Pinpoint the cell where the given text exists, returning its (X, Y) midpoint coordinate. 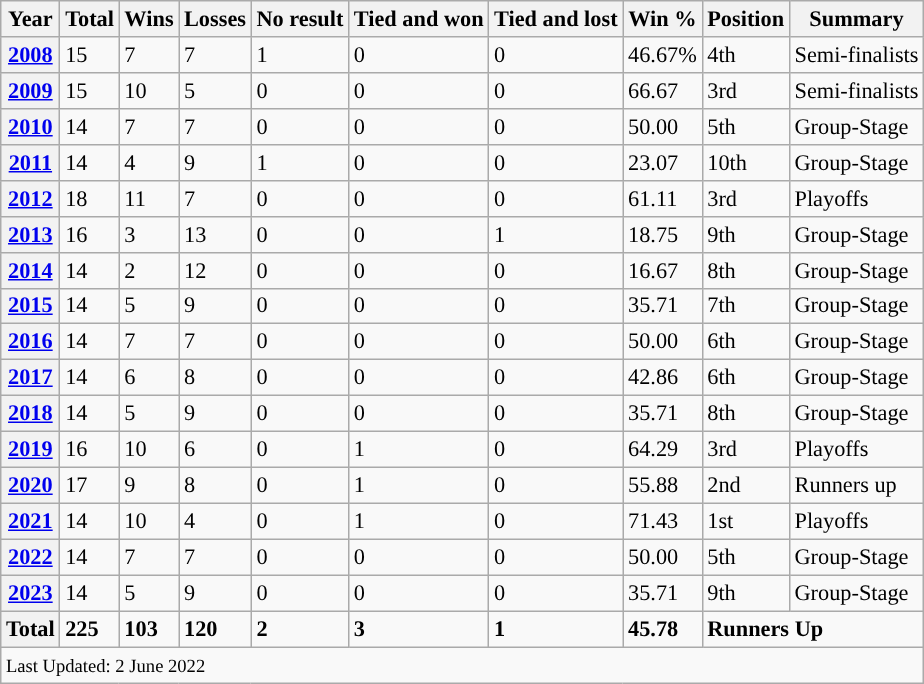
Last Updated: 2 June 2022 (462, 665)
Win % (662, 19)
11 (149, 198)
66.67 (662, 90)
17 (90, 485)
2018 (30, 414)
4th (746, 55)
18.75 (662, 234)
2017 (30, 378)
10th (746, 162)
42.86 (662, 378)
2016 (30, 342)
Losses (215, 19)
2013 (30, 234)
2019 (30, 450)
2023 (30, 593)
120 (215, 629)
2011 (30, 162)
46.67% (662, 55)
2010 (30, 126)
2014 (30, 270)
61.11 (662, 198)
Year (30, 19)
2009 (30, 90)
103 (149, 629)
2nd (746, 485)
7th (746, 306)
2021 (30, 521)
225 (90, 629)
12 (215, 270)
No result (300, 19)
16.67 (662, 270)
2020 (30, 485)
2012 (30, 198)
Runners Up (813, 629)
55.88 (662, 485)
64.29 (662, 450)
Position (746, 19)
Tied and lost (556, 19)
18 (90, 198)
45.78 (662, 629)
71.43 (662, 521)
1st (746, 521)
2022 (30, 557)
23.07 (662, 162)
Wins (149, 19)
2015 (30, 306)
13 (215, 234)
Tied and won (419, 19)
Runners up (856, 485)
Summary (856, 19)
2008 (30, 55)
